Scan for the cell matching the given text and deliver its (x, y) coordinate at center. 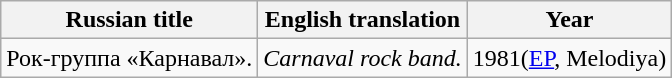
Рок-группа «Карнавал». (130, 58)
Carnaval rock band. (362, 58)
Russian title (130, 20)
English translation (362, 20)
Year (569, 20)
1981(EP, Melodiya) (569, 58)
